Capture the cell that displays the provided text and extract its (X, Y) central coordinate. 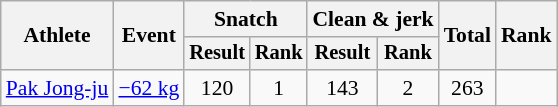
Athlete (58, 36)
−62 kg (148, 88)
143 (342, 88)
263 (468, 88)
Pak Jong-ju (58, 88)
Clean & jerk (372, 19)
Total (468, 36)
Snatch (246, 19)
1 (279, 88)
Event (148, 36)
120 (217, 88)
2 (408, 88)
